Locate the cell with the specified text and output its [X, Y] center coordinate. 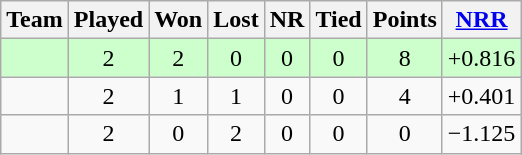
Won [178, 20]
Played [108, 20]
Lost [236, 20]
+0.816 [482, 58]
+0.401 [482, 96]
8 [404, 58]
Tied [338, 20]
Team [35, 20]
NR [287, 20]
4 [404, 96]
Points [404, 20]
−1.125 [482, 134]
NRR [482, 20]
